Search for the cell housing the specified text and yield its [X, Y] center coordinate. 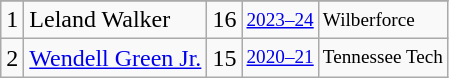
Wendell Green Jr. [116, 58]
Wilberforce [382, 20]
Leland Walker [116, 20]
15 [224, 58]
Tennessee Tech [382, 58]
16 [224, 20]
2020–21 [280, 58]
2 [12, 58]
2023–24 [280, 20]
1 [12, 20]
